Search for the cell housing the specified text and yield its (x, y) center coordinate. 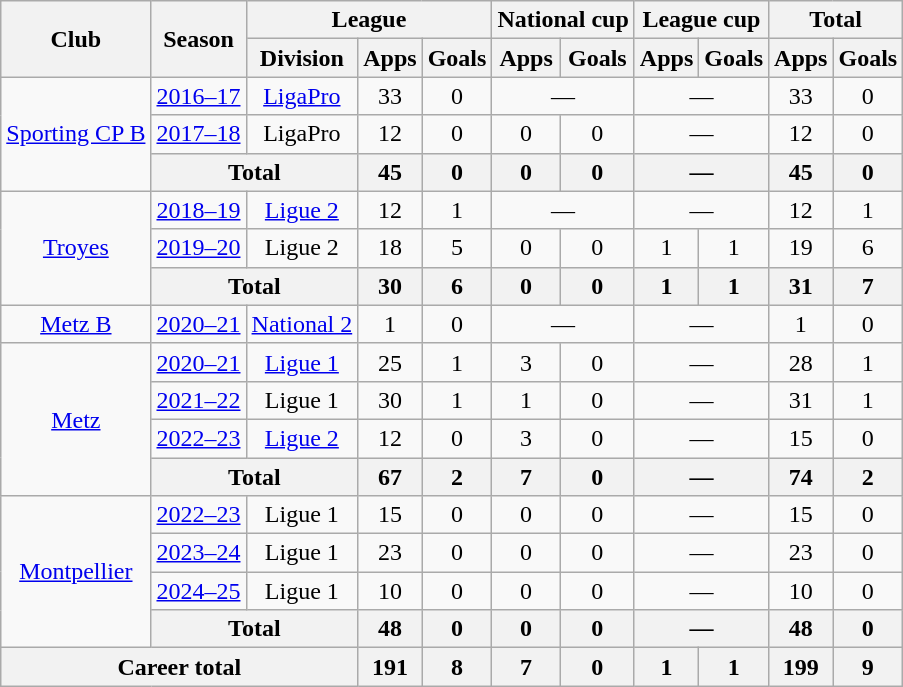
2016–17 (198, 96)
2024–25 (198, 591)
Metz (76, 419)
Troyes (76, 248)
Sporting CP B (76, 134)
2018–19 (198, 210)
Division (302, 58)
199 (801, 667)
League cup (701, 20)
9 (868, 667)
National cup (563, 20)
18 (390, 248)
Montpellier (76, 572)
25 (390, 362)
2023–24 (198, 553)
National 2 (302, 324)
8 (457, 667)
Career total (180, 667)
2019–20 (198, 248)
2017–18 (198, 134)
28 (801, 362)
19 (801, 248)
Club (76, 39)
2021–22 (198, 400)
5 (457, 248)
Season (198, 39)
74 (801, 477)
191 (390, 667)
Metz B (76, 324)
67 (390, 477)
League (369, 20)
